Extract the [X, Y] coordinate from the center of the cell holding the provided text.  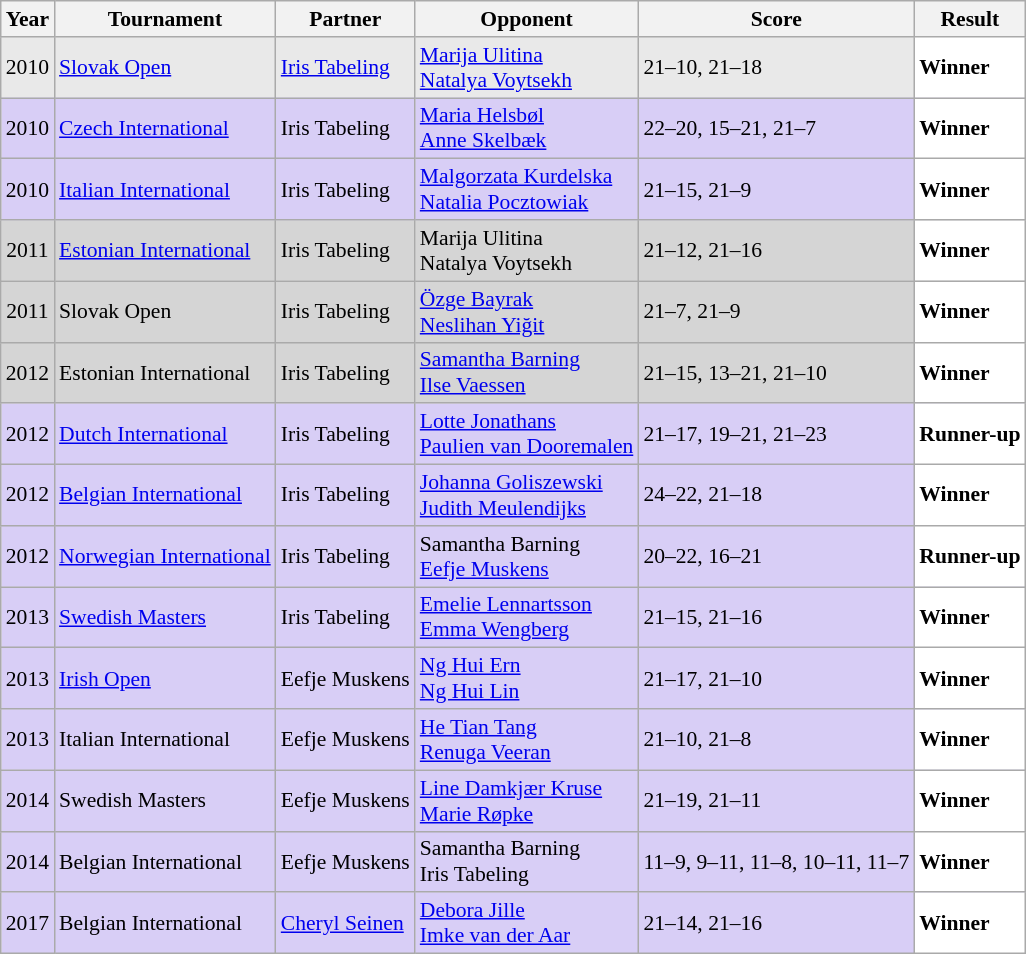
Malgorzata Kurdelska Natalia Pocztowiak [527, 190]
Johanna Goliszewski Judith Meulendijks [527, 496]
Maria Helsbøl Anne Skelbæk [527, 128]
21–7, 21–9 [776, 312]
2017 [28, 924]
20–22, 16–21 [776, 556]
21–15, 13–21, 21–10 [776, 372]
Cheryl Seinen [346, 924]
21–15, 21–9 [776, 190]
24–22, 21–18 [776, 496]
He Tian Tang Renuga Veeran [527, 740]
11–9, 9–11, 11–8, 10–11, 11–7 [776, 862]
Irish Open [165, 678]
Lotte Jonathans Paulien van Dooremalen [527, 434]
22–20, 15–21, 21–7 [776, 128]
21–15, 21–16 [776, 618]
21–14, 21–16 [776, 924]
Debora Jille Imke van der Aar [527, 924]
Partner [346, 19]
Norwegian International [165, 556]
Czech International [165, 128]
21–17, 21–10 [776, 678]
Line Damkjær Kruse Marie Røpke [527, 800]
Samantha Barning Ilse Vaessen [527, 372]
Year [28, 19]
Opponent [527, 19]
Samantha Barning Eefje Muskens [527, 556]
Score [776, 19]
Emelie Lennartsson Emma Wengberg [527, 618]
21–19, 21–11 [776, 800]
Tournament [165, 19]
21–10, 21–8 [776, 740]
Dutch International [165, 434]
Ng Hui Ern Ng Hui Lin [527, 678]
Samantha Barning Iris Tabeling [527, 862]
21–17, 19–21, 21–23 [776, 434]
Özge Bayrak Neslihan Yiğit [527, 312]
Result [970, 19]
21–12, 21–16 [776, 250]
21–10, 21–18 [776, 68]
